Detect which cell encompasses the target text, then output its [X, Y] center coordinate. 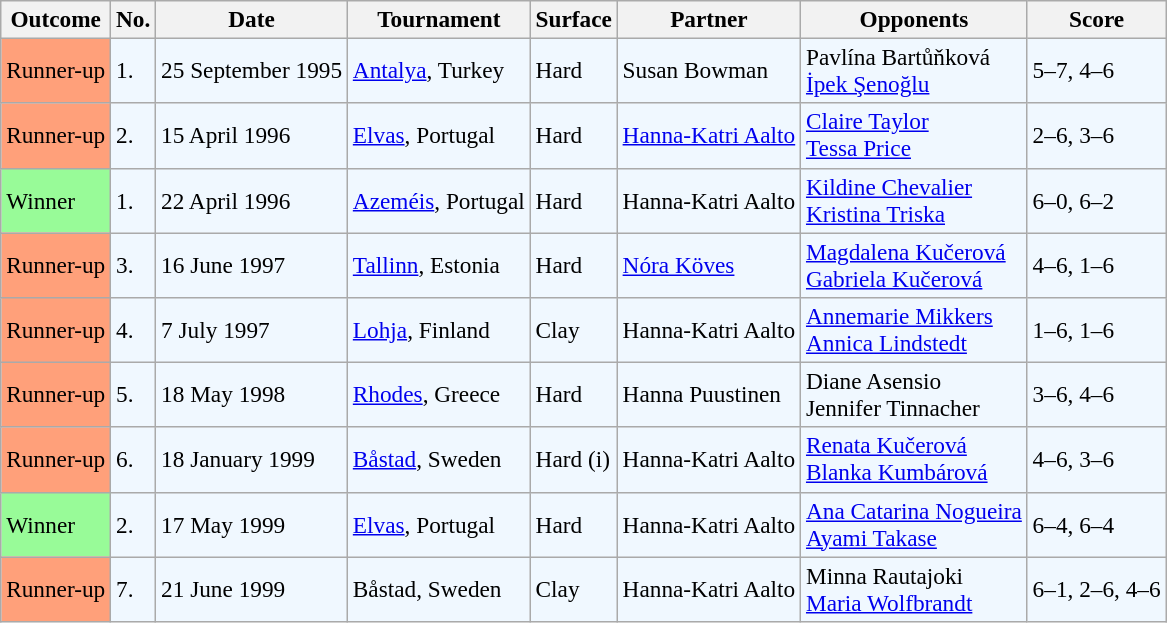
No. [134, 19]
2–6, 3–6 [1096, 136]
16 June 1997 [252, 264]
Antalya, Turkey [438, 70]
Susan Bowman [708, 70]
18 January 1999 [252, 460]
Annemarie Mikkers Annica Lindstedt [914, 330]
Lohja, Finland [438, 330]
Hard (i) [574, 460]
Claire Taylor Tessa Price [914, 136]
18 May 1998 [252, 394]
Partner [708, 19]
Magdalena Kučerová Gabriela Kučerová [914, 264]
Kildine Chevalier Kristina Triska [914, 200]
21 June 1999 [252, 588]
Tournament [438, 19]
6–1, 2–6, 4–6 [1096, 588]
6–4, 6–4 [1096, 524]
15 April 1996 [252, 136]
25 September 1995 [252, 70]
3–6, 4–6 [1096, 394]
22 April 1996 [252, 200]
3. [134, 264]
4–6, 3–6 [1096, 460]
Rhodes, Greece [438, 394]
Score [1096, 19]
7 July 1997 [252, 330]
Diane Asensio Jennifer Tinnacher [914, 394]
4–6, 1–6 [1096, 264]
6–0, 6–2 [1096, 200]
Outcome [56, 19]
Ana Catarina Nogueira Ayami Takase [914, 524]
Hanna Puustinen [708, 394]
Tallinn, Estonia [438, 264]
Nóra Köves [708, 264]
4. [134, 330]
Date [252, 19]
Opponents [914, 19]
Minna Rautajoki Maria Wolfbrandt [914, 588]
17 May 1999 [252, 524]
Surface [574, 19]
5–7, 4–6 [1096, 70]
Pavlína Bartůňková İpek Şenoğlu [914, 70]
5. [134, 394]
1–6, 1–6 [1096, 330]
Renata Kučerová Blanka Kumbárová [914, 460]
6. [134, 460]
Azeméis, Portugal [438, 200]
7. [134, 588]
